From the cell containing the given text, extract its center point as [X, Y] coordinate. 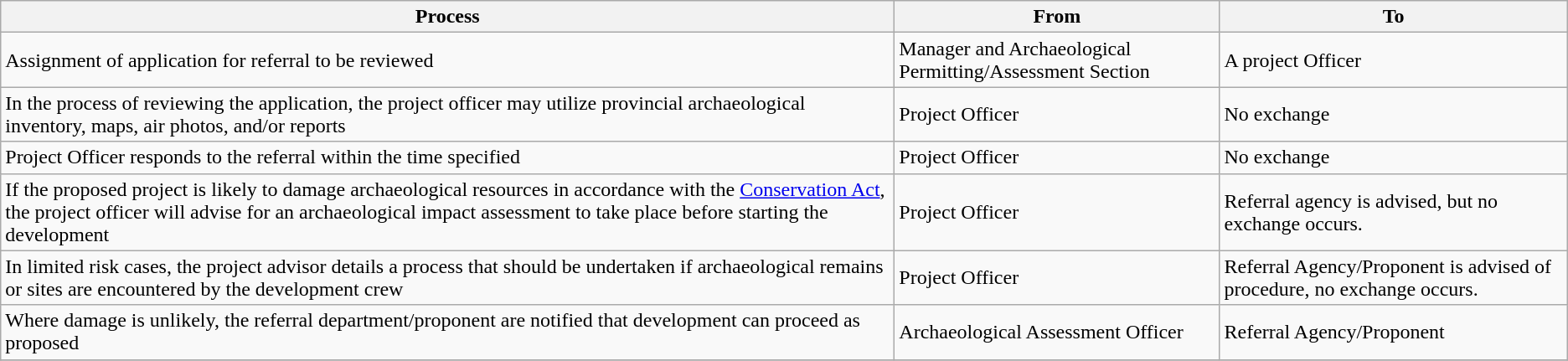
From [1057, 17]
Process [447, 17]
In the process of reviewing the application, the project officer may utilize provincial archaeological inventory, maps, air photos, and/or reports [447, 114]
Referral agency is advised, but no exchange occurs. [1394, 212]
To [1394, 17]
Referral Agency/Proponent is advised of procedure, no exchange occurs. [1394, 278]
Archaeological Assessment Officer [1057, 332]
Manager and Archaeological Permitting/Assessment Section [1057, 60]
Where damage is unlikely, the referral department/proponent are notified that development can proceed as proposed [447, 332]
Project Officer responds to the referral within the time specified [447, 157]
Referral Agency/Proponent [1394, 332]
Assignment of application for referral to be reviewed [447, 60]
A project Officer [1394, 60]
